Capture the cell that displays the provided text and extract its (x, y) central coordinate. 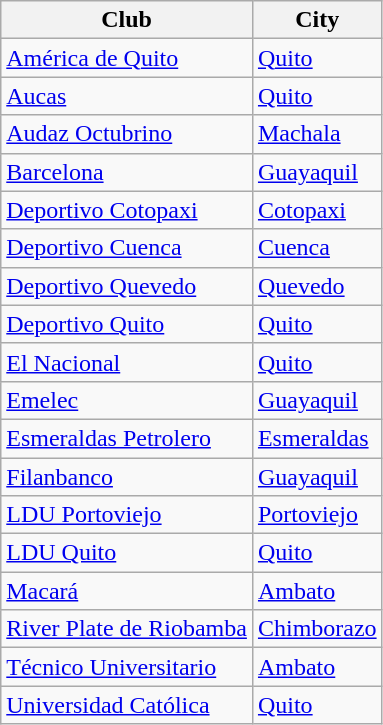
Deportivo Cotopaxi (127, 210)
City (317, 20)
El Nacional (127, 362)
Técnico Universitario (127, 667)
Emelec (127, 400)
Universidad Católica (127, 705)
Esmeraldas (317, 438)
Club (127, 20)
Machala (317, 134)
Cotopaxi (317, 210)
Cuenca (317, 248)
Quevedo (317, 286)
Aucas (127, 96)
LDU Portoviejo (127, 515)
LDU Quito (127, 553)
América de Quito (127, 58)
Esmeraldas Petrolero (127, 438)
Macará (127, 591)
Deportivo Cuenca (127, 248)
River Plate de Riobamba (127, 629)
Deportivo Quito (127, 324)
Chimborazo (317, 629)
Barcelona (127, 172)
Filanbanco (127, 477)
Audaz Octubrino (127, 134)
Deportivo Quevedo (127, 286)
Portoviejo (317, 515)
